Return (x, y) of the center of cell containing provided text 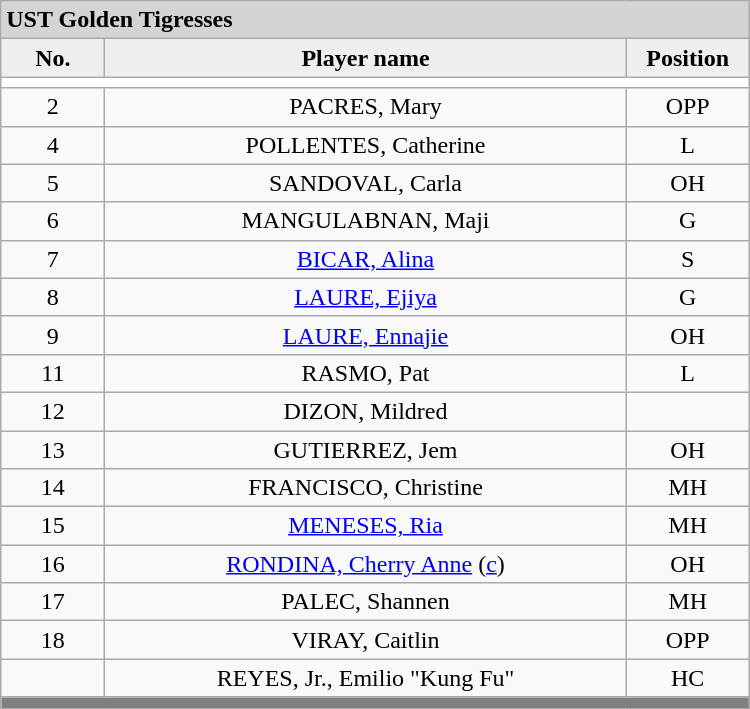
17 (53, 602)
7 (53, 259)
PALEC, Shannen (366, 602)
POLLENTES, Catherine (366, 145)
MENESES, Ria (366, 526)
DIZON, Mildred (366, 411)
VIRAY, Caitlin (366, 640)
16 (53, 564)
Player name (366, 58)
12 (53, 411)
RONDINA, Cherry Anne (c) (366, 564)
SANDOVAL, Carla (366, 183)
5 (53, 183)
LAURE, Ennajie (366, 335)
14 (53, 488)
HC (688, 678)
Position (688, 58)
RASMO, Pat (366, 373)
9 (53, 335)
LAURE, Ejiya (366, 297)
PACRES, Mary (366, 107)
UST Golden Tigresses (375, 20)
13 (53, 449)
8 (53, 297)
MANGULABNAN, Maji (366, 221)
GUTIERREZ, Jem (366, 449)
18 (53, 640)
2 (53, 107)
S (688, 259)
11 (53, 373)
REYES, Jr., Emilio "Kung Fu" (366, 678)
4 (53, 145)
BICAR, Alina (366, 259)
15 (53, 526)
FRANCISCO, Christine (366, 488)
6 (53, 221)
No. (53, 58)
